Scan for the cell matching the given text and deliver its [X, Y] coordinate at center. 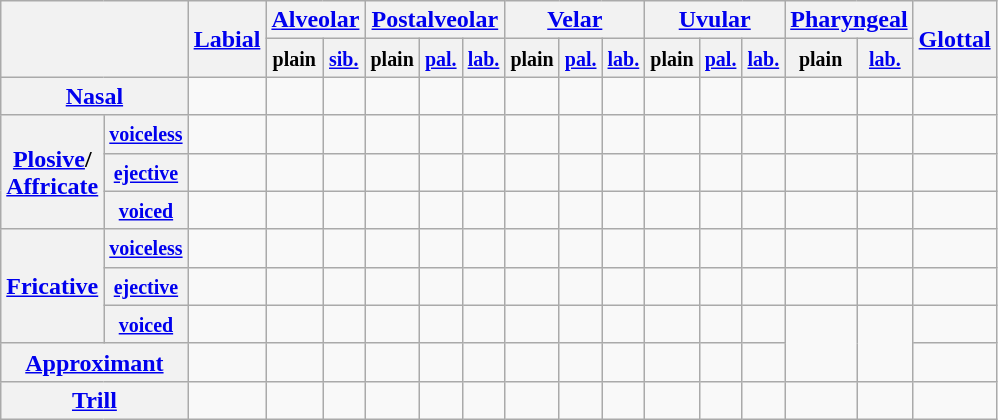
Velar [575, 20]
Fricative [52, 286]
Approximant [94, 362]
Uvular [715, 20]
sib. [344, 58]
Labial [227, 39]
Postalveolar [435, 20]
Plosive/Affricate [52, 172]
Glottal [954, 39]
Alveolar [316, 20]
Pharyngeal [849, 20]
Nasal [94, 96]
Trill [94, 400]
